Detect which cell encompasses the target text, then output its (x, y) center coordinate. 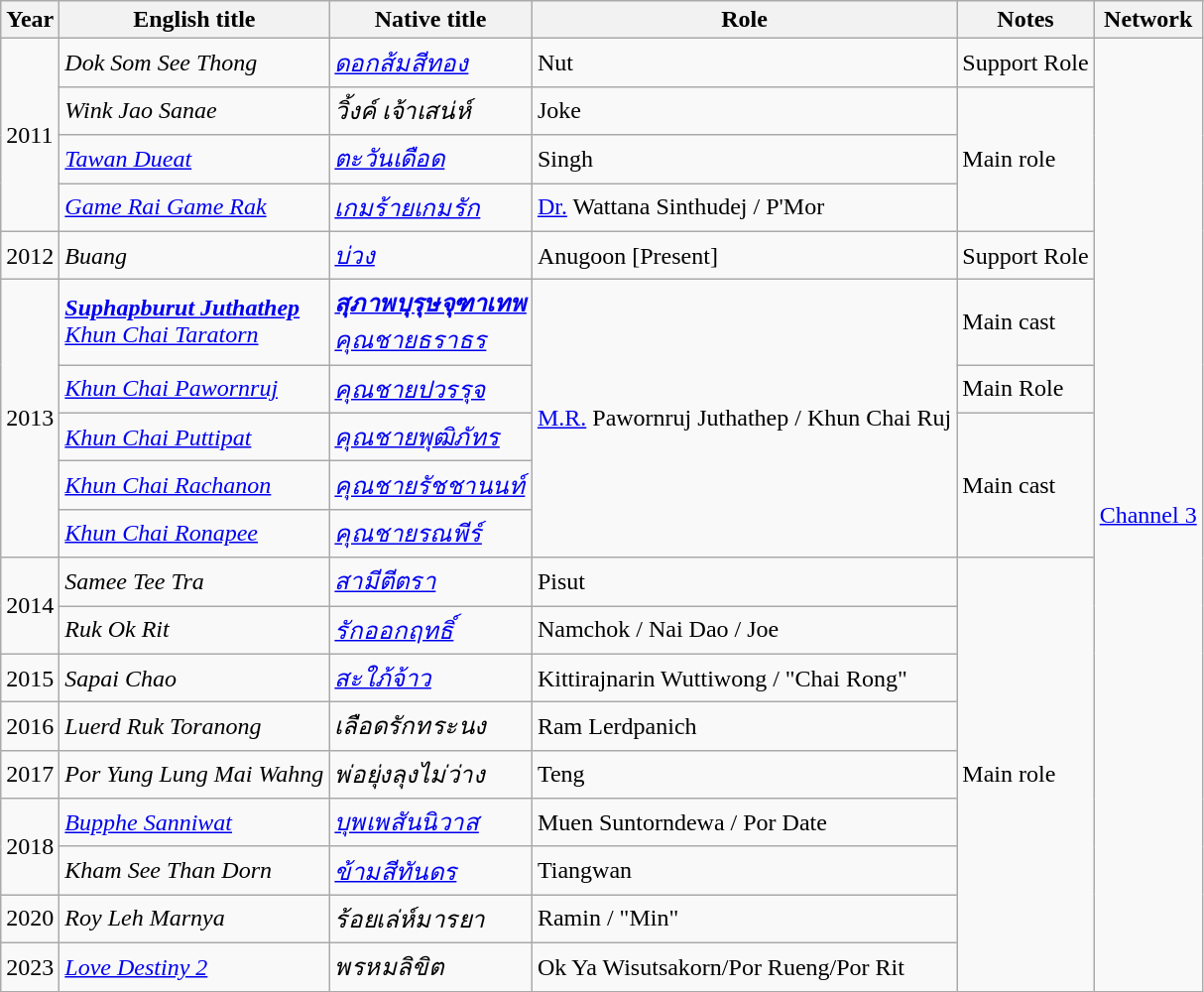
ข้ามสีทันดร (430, 871)
Buang (194, 256)
English title (194, 20)
Por Yung Lung Mai Wahng (194, 774)
ร้อยเล่ห์มารยา (430, 919)
บุพเพสันนิวาส (430, 823)
2016 (30, 726)
เลือดรักทระนง (430, 726)
Bupphe Sanniwat (194, 823)
Role (744, 20)
Samee Tee Tra (194, 581)
คุณชายปวรรุจ (430, 389)
Tawan Dueat (194, 159)
พรหมลิขิต (430, 966)
ตะวันเดือด (430, 159)
Network (1148, 20)
Sapai Chao (194, 679)
สะใภ้จ้าว (430, 679)
Khun Chai Pawornruj (194, 389)
Dok Som See Thong (194, 63)
Ruk Ok Rit (194, 629)
Channel 3 (1148, 515)
Kittirajnarin Wuttiwong / "Chai Rong" (744, 679)
คุณชายพุฒิภัทร (430, 436)
บ่วง (430, 256)
Khun Chai Puttipat (194, 436)
Singh (744, 159)
Ram Lerdpanich (744, 726)
Wink Jao Sanae (194, 111)
สุภาพบุรุษจุฑาเทพคุณชายธราธร (430, 322)
Muen Suntorndewa / Por Date (744, 823)
2013 (30, 419)
2020 (30, 919)
2023 (30, 966)
Teng (744, 774)
Suphapburut JuthathepKhun Chai Taratorn (194, 322)
เกมร้ายเกมรัก (430, 206)
Pisut (744, 581)
Game Rai Game Rak (194, 206)
Native title (430, 20)
2012 (30, 256)
Roy Leh Marnya (194, 919)
คุณชายรณพีร์ (430, 534)
M.R. Pawornruj Juthathep / Khun Chai Ruj (744, 419)
คุณชายรัชชานนท์ (430, 486)
รักออกฤทธิ์ (430, 629)
Year (30, 20)
Joke (744, 111)
Ramin / "Min" (744, 919)
พ่อยุ่งลุงไม่ว่าง (430, 774)
2018 (30, 847)
Main Role (1025, 389)
Namchok / Nai Dao / Joe (744, 629)
Notes (1025, 20)
Anugoon [Present] (744, 256)
2015 (30, 679)
Tiangwan (744, 871)
2011 (30, 135)
2014 (30, 605)
Love Destiny 2 (194, 966)
Luerd Ruk Toranong (194, 726)
2017 (30, 774)
Kham See Than Dorn (194, 871)
สามีตีตรา (430, 581)
วิ้งค์ เจ้าเสน่ห์ (430, 111)
Ok Ya Wisutsakorn/Por Rueng/Por Rit (744, 966)
Dr. Wattana Sinthudej / P'Mor (744, 206)
Khun Chai Rachanon (194, 486)
Khun Chai Ronapee (194, 534)
Nut (744, 63)
ดอกส้มสีทอง (430, 63)
